Scan for the cell matching the given text and deliver its [X, Y] coordinate at center. 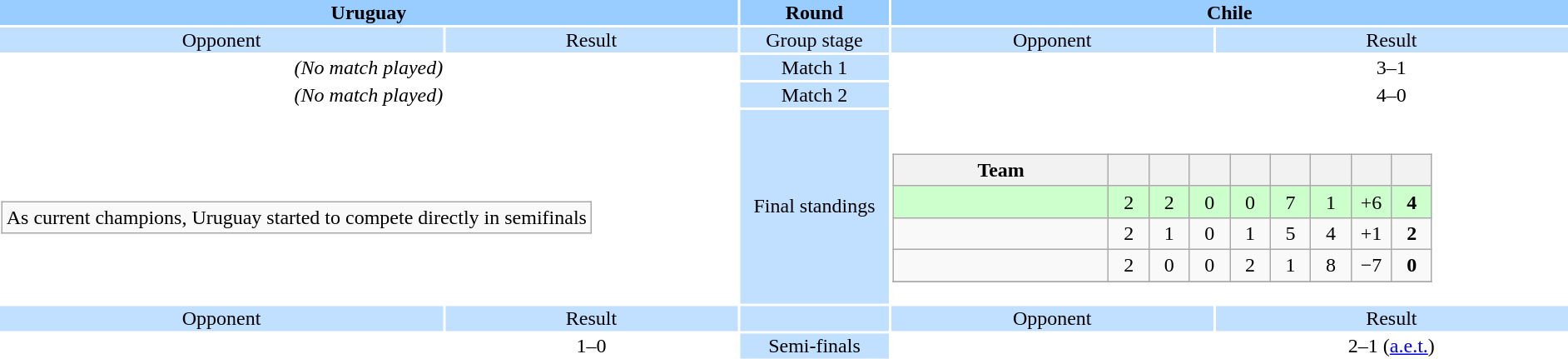
−7 [1372, 265]
Team 2 2 0 0 7 1 +6 4 2 1 0 1 5 4 +1 2 2 0 0 2 1 8 −7 0 [1229, 207]
1–0 [591, 346]
8 [1332, 265]
7 [1290, 202]
+1 [1372, 233]
5 [1290, 233]
Chile [1229, 12]
Uruguay [369, 12]
Team [1000, 170]
Group stage [814, 40]
+6 [1372, 202]
Match 2 [814, 95]
4–0 [1392, 95]
Round [814, 12]
Semi-finals [814, 346]
3–1 [1392, 67]
2–1 (a.e.t.) [1392, 346]
Final standings [814, 207]
Match 1 [814, 67]
